Search for the cell housing the specified text and yield its (x, y) center coordinate. 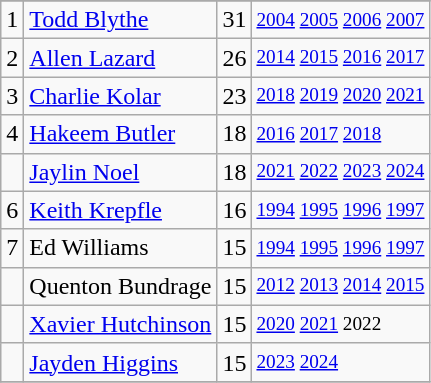
2023 2024 (340, 362)
Allen Lazard (120, 58)
1 (12, 20)
7 (12, 248)
Todd Blythe (120, 20)
Keith Krepfle (120, 210)
Ed Williams (120, 248)
Jaylin Noel (120, 172)
2014 2015 2016 2017 (340, 58)
2004 2005 2006 2007 (340, 20)
2012 2013 2014 2015 (340, 286)
2016 2017 2018 (340, 134)
Jayden Higgins (120, 362)
Hakeem Butler (120, 134)
Xavier Hutchinson (120, 324)
Charlie Kolar (120, 96)
2018 2019 2020 2021 (340, 96)
2020 2021 2022 (340, 324)
Quenton Bundrage (120, 286)
2021 2022 2023 2024 (340, 172)
4 (12, 134)
6 (12, 210)
3 (12, 96)
31 (234, 20)
23 (234, 96)
16 (234, 210)
26 (234, 58)
2 (12, 58)
